Find where the given text appears and provide that cell's center as [x, y] coordinate. 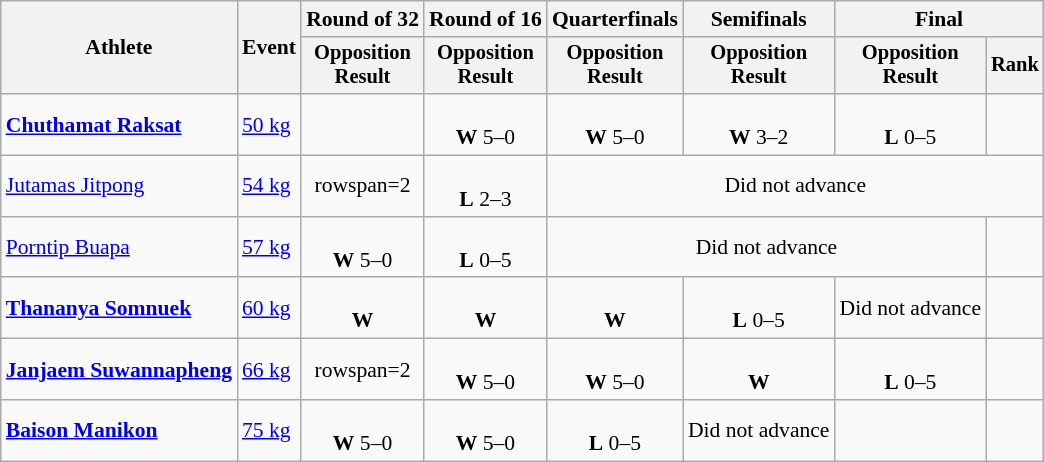
57 kg [269, 248]
Round of 32 [362, 19]
Jutamas Jitpong [119, 186]
Rank [1015, 66]
Janjaem Suwannapheng [119, 370]
Round of 16 [486, 19]
Quarterfinals [615, 19]
60 kg [269, 308]
75 kg [269, 430]
Athlete [119, 48]
Baison Manikon [119, 430]
66 kg [269, 370]
L 2–3 [486, 186]
Final [938, 19]
54 kg [269, 186]
Chuthamat Raksat [119, 124]
Thananya Somnuek [119, 308]
W 3–2 [759, 124]
Porntip Buapa [119, 248]
Semifinals [759, 19]
50 kg [269, 124]
Event [269, 48]
